Capture the cell that displays the provided text and extract its (x, y) central coordinate. 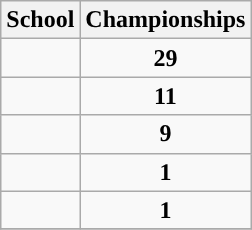
School (40, 20)
Championships (166, 20)
11 (166, 96)
29 (166, 58)
9 (166, 134)
